Identify which cell holds the provided text, then report its (X, Y) central coordinate. 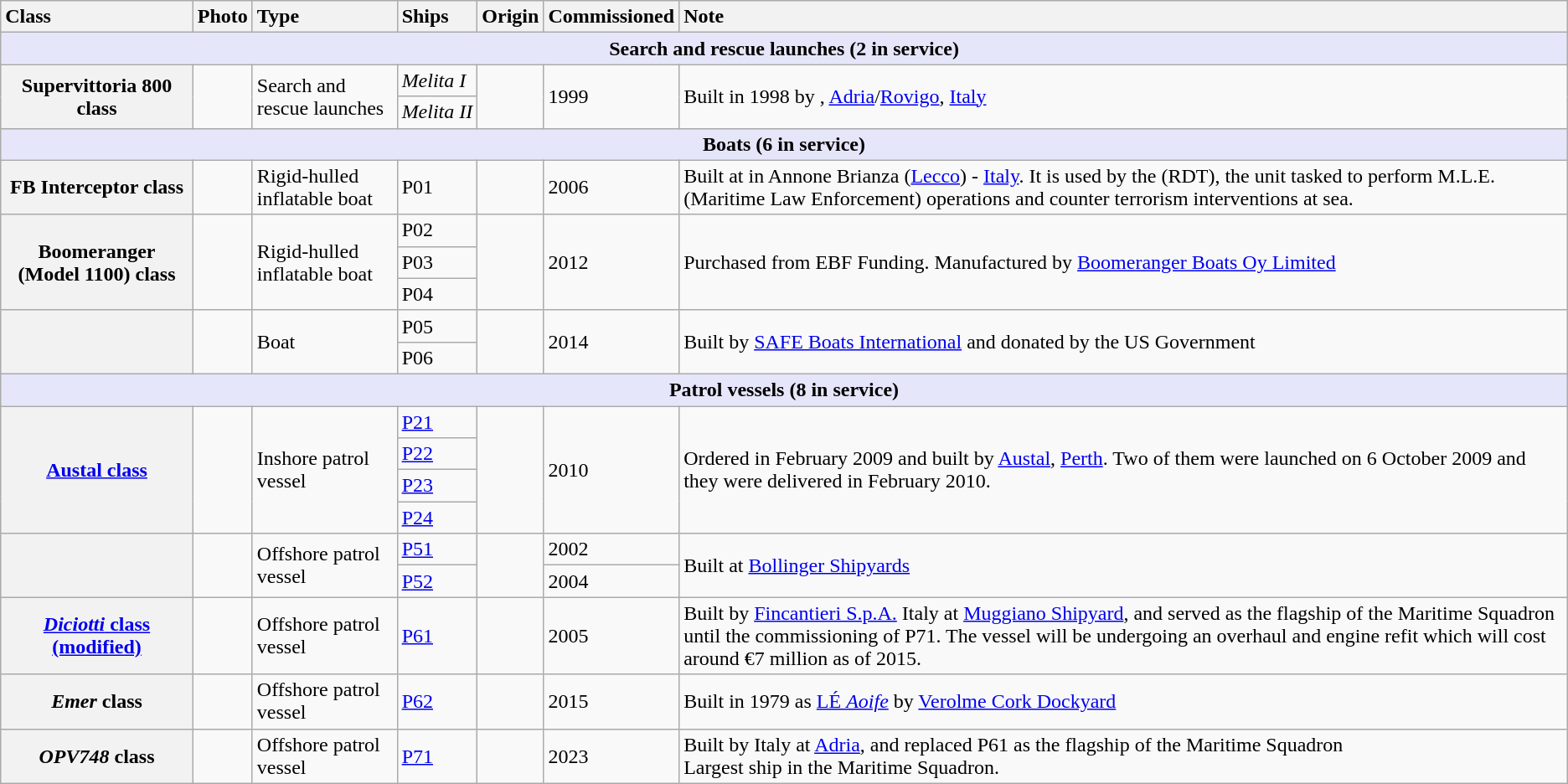
Boomeranger (Model 1100) class (97, 262)
OPV748 class (97, 756)
Search and rescue launches (325, 96)
P51 (437, 549)
Note (1124, 17)
P05 (437, 326)
Austal class (97, 469)
Emer class (97, 702)
Built by SAFE Boats International and donated by the US Government (1124, 342)
Built by Italy at Adria, and replaced P61 as the flagship of the Maritime SquadronLargest ship in the Maritime Squadron. (1124, 756)
Class (97, 17)
Boats (6 in service) (784, 144)
Melita I (437, 80)
2002 (611, 549)
2023 (611, 756)
P01 (437, 188)
P61 (437, 636)
2004 (611, 581)
FB Interceptor class (97, 188)
Melita II (437, 112)
P04 (437, 294)
2006 (611, 188)
P21 (437, 421)
Diciotti class (modified) (97, 636)
2014 (611, 342)
P22 (437, 454)
P62 (437, 702)
Photo (223, 17)
P03 (437, 262)
P24 (437, 518)
2015 (611, 702)
Purchased from EBF Funding. Manufactured by Boomeranger Boats Oy Limited (1124, 262)
Inshore patrol vessel (325, 469)
2005 (611, 636)
P71 (437, 756)
P52 (437, 581)
2010 (611, 469)
1999 (611, 96)
Ordered in February 2009 and built by Austal, Perth. Two of them were launched on 6 October 2009 and they were delivered in February 2010. (1124, 469)
Supervittoria 800 class (97, 96)
Boat (325, 342)
2012 (611, 262)
Ships (437, 17)
P06 (437, 358)
Patrol vessels (8 in service) (784, 389)
Commissioned (611, 17)
Built at Bollinger Shipyards (1124, 565)
Built in 1998 by , Adria/Rovigo, Italy (1124, 96)
Search and rescue launches (2 in service) (784, 49)
P23 (437, 486)
Origin (511, 17)
Type (325, 17)
P02 (437, 230)
Built in 1979 as LÉ Aoife by Verolme Cork Dockyard (1124, 702)
